Output the (X, Y) coordinate of the center of the cell containing the given text.  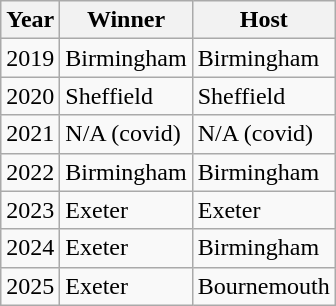
2025 (30, 286)
2020 (30, 96)
2019 (30, 58)
2021 (30, 134)
2024 (30, 248)
Host (264, 20)
Year (30, 20)
2022 (30, 172)
2023 (30, 210)
Bournemouth (264, 286)
Winner (126, 20)
